Scan for the cell matching the given text and deliver its [X, Y] coordinate at center. 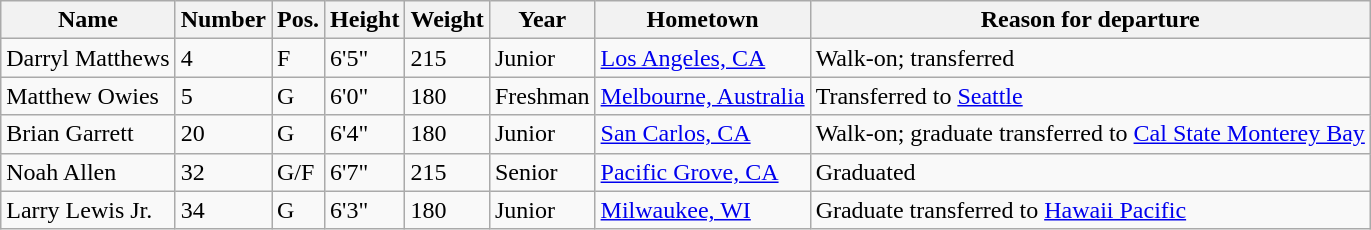
Melbourne, Australia [702, 96]
Transferred to Seattle [1090, 96]
Milwaukee, WI [702, 210]
Graduate transferred to Hawaii Pacific [1090, 210]
6'4" [365, 134]
San Carlos, CA [702, 134]
Graduated [1090, 172]
Hometown [702, 20]
6'7" [365, 172]
Senior [542, 172]
Pos. [298, 20]
Freshman [542, 96]
Noah Allen [88, 172]
F [298, 58]
4 [223, 58]
20 [223, 134]
Year [542, 20]
Name [88, 20]
Brian Garrett [88, 134]
6'5" [365, 58]
32 [223, 172]
6'0" [365, 96]
Larry Lewis Jr. [88, 210]
Reason for departure [1090, 20]
Number [223, 20]
Walk-on; transferred [1090, 58]
Matthew Owies [88, 96]
5 [223, 96]
Height [365, 20]
Walk-on; graduate transferred to Cal State Monterey Bay [1090, 134]
6'3" [365, 210]
Pacific Grove, CA [702, 172]
Weight [447, 20]
Darryl Matthews [88, 58]
Los Angeles, CA [702, 58]
G/F [298, 172]
34 [223, 210]
